Extract the [x, y] coordinate from the center of the cell holding the provided text.  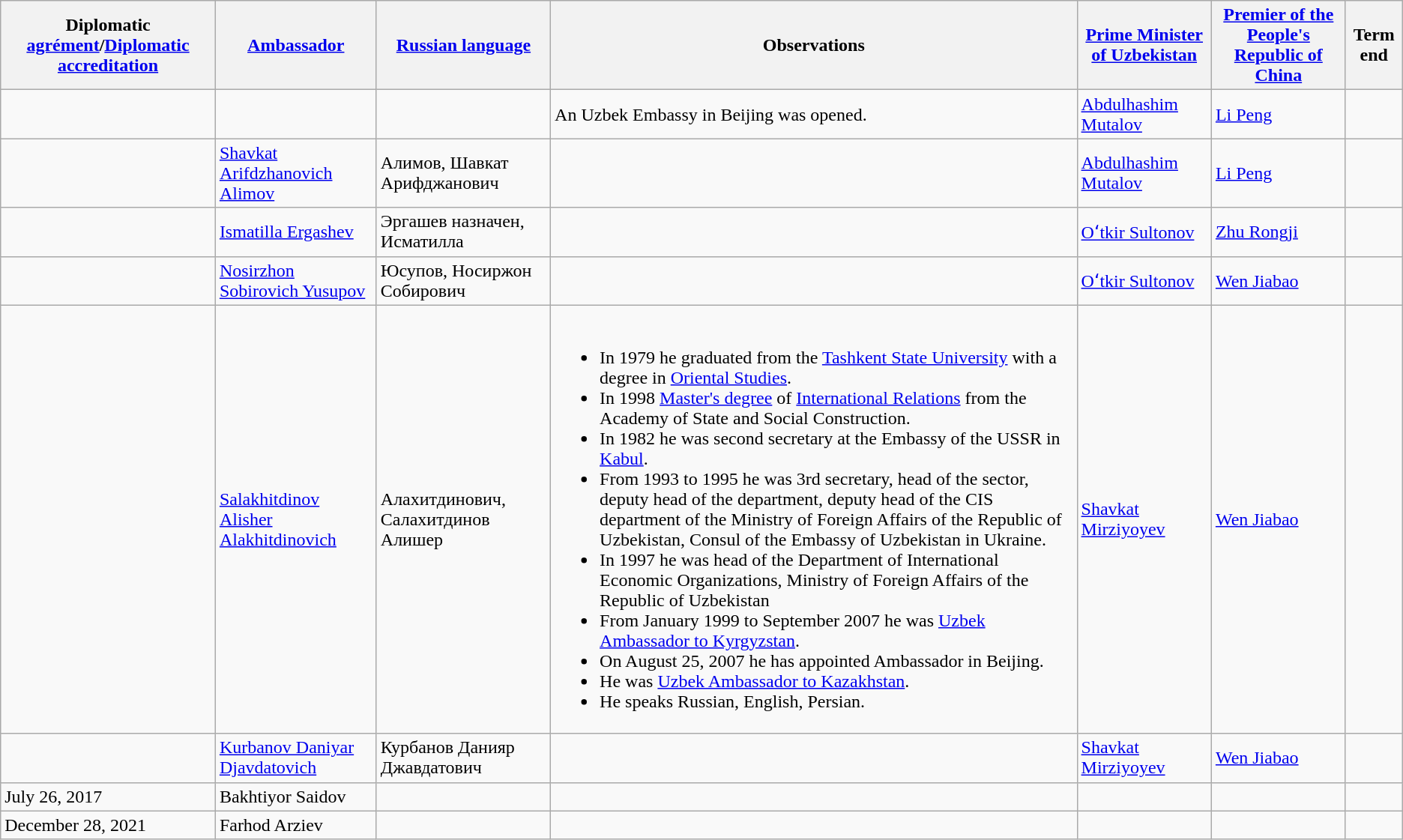
July 26, 2017 [108, 797]
Алахитдинович, Салахитдинов Алишер [463, 519]
Diplomatic agrément/Diplomatic accreditation [108, 45]
An Uzbek Embassy in Beijing was opened. [814, 114]
Salakhitdinov Alisher Alakhitdinovich [295, 519]
Prime Minister of Uzbekistan [1144, 45]
Юсупов, Носиржон Собирович [463, 280]
Алимов, Шавкат Арифджанович [463, 173]
Курбанов Данияр Джавдатович [463, 758]
Ambassador [295, 45]
Zhu Rongji [1279, 232]
December 28, 2021 [108, 825]
Premier of the People's Republic of China [1279, 45]
Term end [1374, 45]
Shavkat Arifdzhanovich Alimov [295, 173]
Kurbanov Daniyar Djavdatovich [295, 758]
Nosirzhon Sobirovich Yusupov [295, 280]
Ismatilla Ergashev [295, 232]
Observations [814, 45]
Эргашев назначен, Исматилла [463, 232]
Russian language [463, 45]
Farhod Arziev [295, 825]
Bakhtiyor Saidov [295, 797]
